Provide the (X, Y) coordinate of the cell's center where the given text is located.  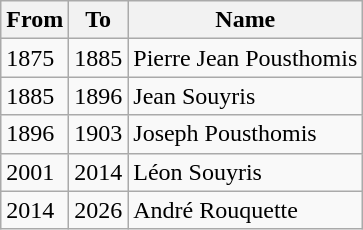
Jean Souyris (246, 96)
Pierre Jean Pousthomis (246, 58)
1875 (35, 58)
Léon Souyris (246, 172)
2026 (98, 210)
From (35, 20)
To (98, 20)
1903 (98, 134)
2001 (35, 172)
André Rouquette (246, 210)
Name (246, 20)
Joseph Pousthomis (246, 134)
